Return the (x, y) coordinate for the center point of the cell that contains the specified text.  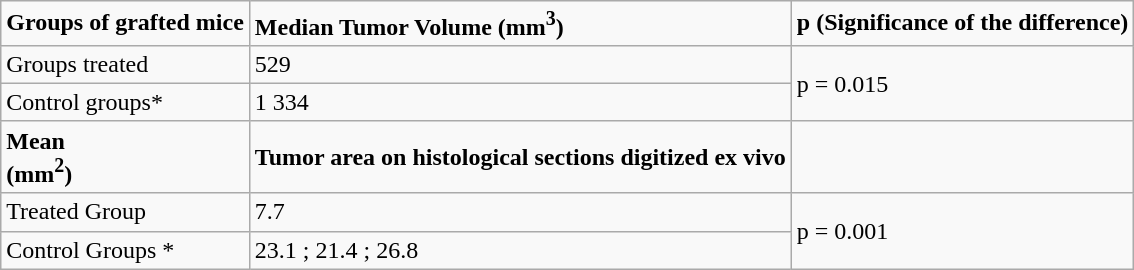
Treated Group (126, 212)
Groups treated (126, 64)
529 (520, 64)
1 334 (520, 102)
Tumor area on histological sections digitized ex vivo (520, 157)
Groups of grafted mice (126, 24)
Median Tumor Volume (mm3) (520, 24)
p = 0.015 (962, 83)
Control groups* (126, 102)
p (Significance of the difference) (962, 24)
p = 0.001 (962, 231)
7.7 (520, 212)
23.1 ; 21.4 ; 26.8 (520, 250)
Mean(mm2) (126, 157)
Control Groups * (126, 250)
